For the text-containing cell, return its midpoint in [X, Y] coordinate format. 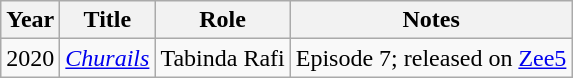
Episode 7; released on Zee5 [431, 58]
2020 [30, 58]
Year [30, 20]
Role [222, 20]
Notes [431, 20]
Tabinda Rafi [222, 58]
Churails [108, 58]
Title [108, 20]
